Identify which cell holds the provided text, then report its [X, Y] central coordinate. 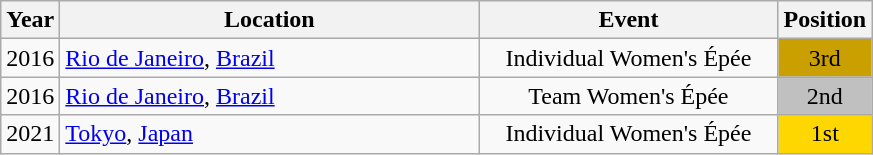
Team Women's Épée [628, 96]
Location [270, 20]
Position [825, 20]
Year [30, 20]
Tokyo, Japan [270, 134]
2021 [30, 134]
1st [825, 134]
Event [628, 20]
2nd [825, 96]
3rd [825, 58]
